Detect which cell encompasses the target text, then output its [X, Y] center coordinate. 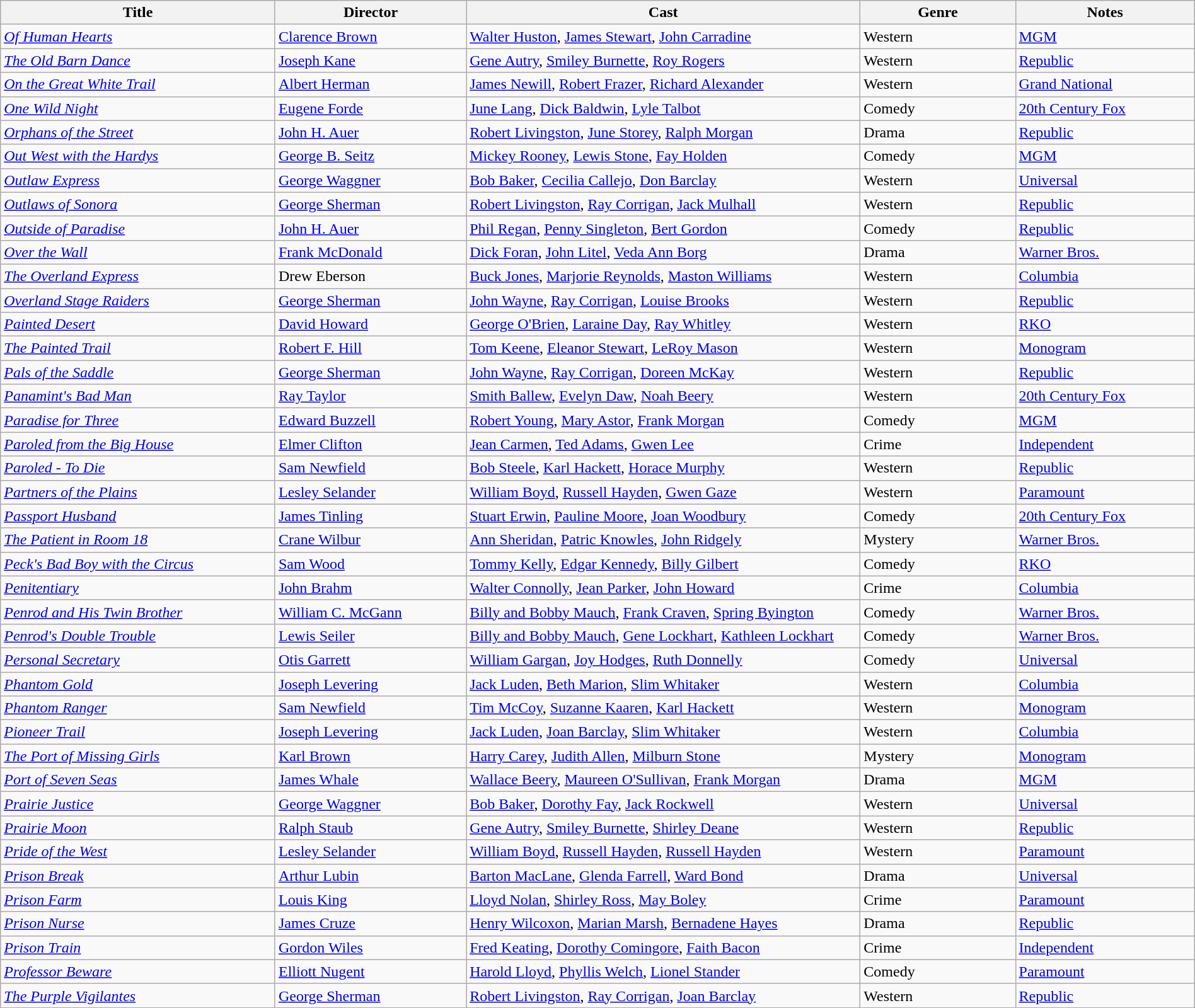
Walter Huston, James Stewart, John Carradine [663, 37]
Over the Wall [138, 252]
Out West with the Hardys [138, 156]
William Gargan, Joy Hodges, Ruth Donnelly [663, 660]
Prison Farm [138, 900]
Lewis Seiler [371, 636]
Henry Wilcoxon, Marian Marsh, Bernadene Hayes [663, 924]
Prairie Moon [138, 828]
Elliott Nugent [371, 971]
The Port of Missing Girls [138, 756]
Robert Young, Mary Astor, Frank Morgan [663, 420]
Peck's Bad Boy with the Circus [138, 564]
Louis King [371, 900]
Bob Steele, Karl Hackett, Horace Murphy [663, 468]
Phantom Ranger [138, 708]
Panamint's Bad Man [138, 396]
Bob Baker, Dorothy Fay, Jack Rockwell [663, 804]
John Brahm [371, 588]
Ray Taylor [371, 396]
Pride of the West [138, 852]
William C. McGann [371, 612]
Pioneer Trail [138, 732]
Jack Luden, Joan Barclay, Slim Whitaker [663, 732]
Karl Brown [371, 756]
George O'Brien, Laraine Day, Ray Whitley [663, 324]
Paroled - To Die [138, 468]
Professor Beware [138, 971]
Gordon Wiles [371, 948]
Ralph Staub [371, 828]
The Patient in Room 18 [138, 540]
John Wayne, Ray Corrigan, Louise Brooks [663, 301]
Drew Eberson [371, 276]
Phantom Gold [138, 684]
William Boyd, Russell Hayden, Russell Hayden [663, 852]
Paradise for Three [138, 420]
Pals of the Saddle [138, 372]
Eugene Forde [371, 108]
Title [138, 13]
Director [371, 13]
Outlaw Express [138, 180]
Arthur Lubin [371, 876]
Of Human Hearts [138, 37]
Genre [938, 13]
Orphans of the Street [138, 132]
Tom Keene, Eleanor Stewart, LeRoy Mason [663, 348]
Outside of Paradise [138, 228]
Joseph Kane [371, 60]
Grand National [1105, 84]
Penrod and His Twin Brother [138, 612]
Harold Lloyd, Phyllis Welch, Lionel Stander [663, 971]
Dick Foran, John Litel, Veda Ann Borg [663, 252]
Harry Carey, Judith Allen, Milburn Stone [663, 756]
Notes [1105, 13]
On the Great White Trail [138, 84]
Wallace Beery, Maureen O'Sullivan, Frank Morgan [663, 780]
Frank McDonald [371, 252]
Paroled from the Big House [138, 444]
William Boyd, Russell Hayden, Gwen Gaze [663, 492]
James Cruze [371, 924]
Walter Connolly, Jean Parker, John Howard [663, 588]
Jean Carmen, Ted Adams, Gwen Lee [663, 444]
Gene Autry, Smiley Burnette, Roy Rogers [663, 60]
Clarence Brown [371, 37]
Elmer Clifton [371, 444]
Robert F. Hill [371, 348]
Prison Nurse [138, 924]
Otis Garrett [371, 660]
Prison Break [138, 876]
Penitentiary [138, 588]
Overland Stage Raiders [138, 301]
Prison Train [138, 948]
David Howard [371, 324]
Painted Desert [138, 324]
Billy and Bobby Mauch, Frank Craven, Spring Byington [663, 612]
Billy and Bobby Mauch, Gene Lockhart, Kathleen Lockhart [663, 636]
Personal Secretary [138, 660]
Robert Livingston, Ray Corrigan, Joan Barclay [663, 995]
One Wild Night [138, 108]
Buck Jones, Marjorie Reynolds, Maston Williams [663, 276]
James Tinling [371, 516]
Lloyd Nolan, Shirley Ross, May Boley [663, 900]
Outlaws of Sonora [138, 204]
Prairie Justice [138, 804]
Edward Buzzell [371, 420]
Tommy Kelly, Edgar Kennedy, Billy Gilbert [663, 564]
Ann Sheridan, Patric Knowles, John Ridgely [663, 540]
June Lang, Dick Baldwin, Lyle Talbot [663, 108]
Smith Ballew, Evelyn Daw, Noah Beery [663, 396]
Fred Keating, Dorothy Comingore, Faith Bacon [663, 948]
Bob Baker, Cecilia Callejo, Don Barclay [663, 180]
George B. Seitz [371, 156]
Stuart Erwin, Pauline Moore, Joan Woodbury [663, 516]
Passport Husband [138, 516]
Phil Regan, Penny Singleton, Bert Gordon [663, 228]
Gene Autry, Smiley Burnette, Shirley Deane [663, 828]
Cast [663, 13]
Crane Wilbur [371, 540]
The Purple Vigilantes [138, 995]
James Whale [371, 780]
The Old Barn Dance [138, 60]
Partners of the Plains [138, 492]
The Painted Trail [138, 348]
Port of Seven Seas [138, 780]
Barton MacLane, Glenda Farrell, Ward Bond [663, 876]
Jack Luden, Beth Marion, Slim Whitaker [663, 684]
Mickey Rooney, Lewis Stone, Fay Holden [663, 156]
Robert Livingston, Ray Corrigan, Jack Mulhall [663, 204]
Robert Livingston, June Storey, Ralph Morgan [663, 132]
Tim McCoy, Suzanne Kaaren, Karl Hackett [663, 708]
John Wayne, Ray Corrigan, Doreen McKay [663, 372]
James Newill, Robert Frazer, Richard Alexander [663, 84]
Albert Herman [371, 84]
Sam Wood [371, 564]
Penrod's Double Trouble [138, 636]
The Overland Express [138, 276]
